Search for the cell housing the specified text and yield its [X, Y] center coordinate. 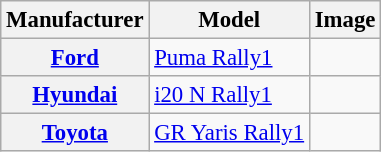
Ford [75, 58]
Manufacturer [75, 20]
GR Yaris Rally1 [230, 133]
Puma Rally1 [230, 58]
Model [230, 20]
Image [344, 20]
Toyota [75, 133]
i20 N Rally1 [230, 95]
Hyundai [75, 95]
